Locate the cell with the specified text and output its (x, y) center coordinate. 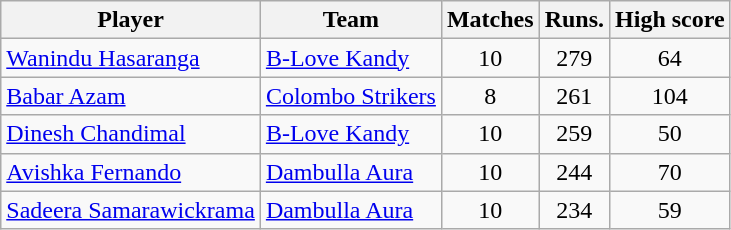
Matches (490, 20)
Player (131, 20)
Team (350, 20)
8 (490, 96)
59 (670, 210)
259 (574, 134)
64 (670, 58)
50 (670, 134)
Dinesh Chandimal (131, 134)
Babar Azam (131, 96)
Wanindu Hasaranga (131, 58)
High score (670, 20)
Avishka Fernando (131, 172)
70 (670, 172)
Colombo Strikers (350, 96)
104 (670, 96)
234 (574, 210)
244 (574, 172)
Runs. (574, 20)
Sadeera Samarawickrama (131, 210)
279 (574, 58)
261 (574, 96)
